For the text-containing cell, return its midpoint in (X, Y) coordinate format. 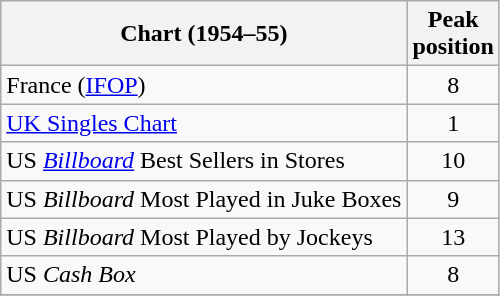
13 (453, 237)
Chart (1954–55) (204, 34)
10 (453, 161)
US Cash Box (204, 275)
UK Singles Chart (204, 123)
France (IFOP) (204, 85)
US Billboard Best Sellers in Stores (204, 161)
US Billboard Most Played in Juke Boxes (204, 199)
Peakposition (453, 34)
US Billboard Most Played by Jockeys (204, 237)
9 (453, 199)
1 (453, 123)
